Output the [X, Y] coordinate of the center of the cell containing the given text.  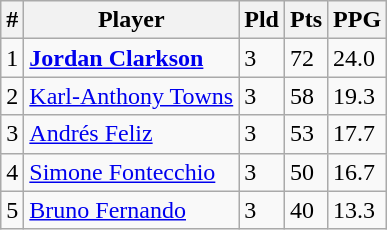
PPG [358, 20]
# [12, 20]
Karl-Anthony Towns [132, 96]
Simone Fontecchio [132, 172]
Bruno Fernando [132, 210]
58 [306, 96]
Jordan Clarkson [132, 58]
13.3 [358, 210]
17.7 [358, 134]
53 [306, 134]
2 [12, 96]
1 [12, 58]
72 [306, 58]
5 [12, 210]
4 [12, 172]
Player [132, 20]
40 [306, 210]
24.0 [358, 58]
16.7 [358, 172]
19.3 [358, 96]
Pld [262, 20]
Andrés Feliz [132, 134]
Pts [306, 20]
50 [306, 172]
